Find where the given text appears and provide that cell's center as [X, Y] coordinate. 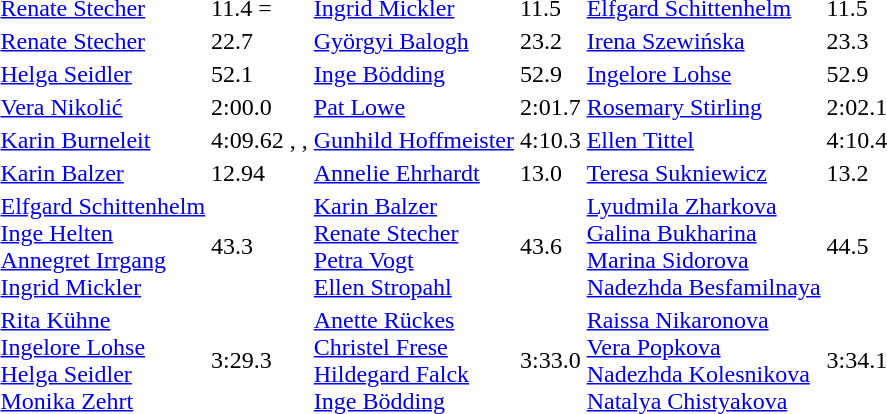
Inge Bödding [414, 74]
Karin BalzerRenate StecherPetra VogtEllen Stropahl [414, 246]
Györgyi Balogh [414, 41]
23.2 [550, 41]
52.9 [550, 74]
2:00.0 [260, 107]
Irena Szewińska [704, 41]
4:10.3 [550, 140]
Teresa Sukniewicz [704, 173]
Ingelore Lohse [704, 74]
Pat Lowe [414, 107]
52.1 [260, 74]
4:09.62 , , [260, 140]
13.0 [550, 173]
43.3 [260, 246]
Lyudmila ZharkovaGalina BukharinaMarina SidorovaNadezhda Besfamilnaya [704, 246]
2:01.7 [550, 107]
12.94 [260, 173]
43.6 [550, 246]
22.7 [260, 41]
Gunhild Hoffmeister [414, 140]
Rosemary Stirling [704, 107]
Ellen Tittel [704, 140]
Annelie Ehrhardt [414, 173]
